Pinpoint the cell where the given text exists, returning its [X, Y] midpoint coordinate. 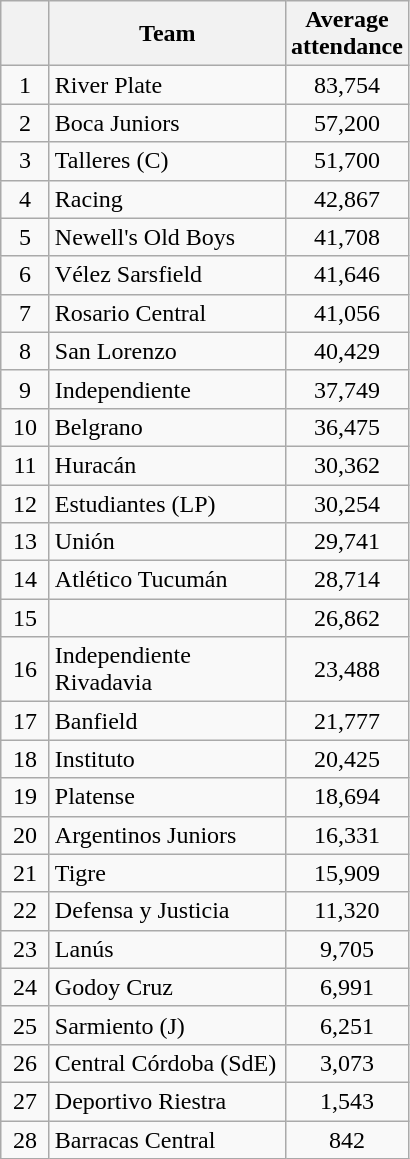
Team [167, 34]
9,705 [346, 949]
Tigre [167, 873]
23,488 [346, 670]
30,254 [346, 503]
18,694 [346, 797]
24 [26, 987]
Atlético Tucumán [167, 580]
40,429 [346, 351]
5 [26, 237]
11 [26, 465]
Vélez Sarsfield [167, 275]
17 [26, 721]
23 [26, 949]
Argentinos Juniors [167, 835]
20,425 [346, 759]
Rosario Central [167, 313]
Averageattendance [346, 34]
16 [26, 670]
Belgrano [167, 427]
6,991 [346, 987]
9 [26, 389]
29,741 [346, 542]
Godoy Cruz [167, 987]
11,320 [346, 911]
25 [26, 1025]
River Plate [167, 85]
26 [26, 1063]
4 [26, 199]
2 [26, 123]
842 [346, 1139]
7 [26, 313]
Lanús [167, 949]
Independiente Rivadavia [167, 670]
Independiente [167, 389]
15,909 [346, 873]
41,056 [346, 313]
San Lorenzo [167, 351]
Central Córdoba (SdE) [167, 1063]
Barracas Central [167, 1139]
22 [26, 911]
83,754 [346, 85]
21,777 [346, 721]
Deportivo Riestra [167, 1101]
Racing [167, 199]
10 [26, 427]
Talleres (C) [167, 161]
3 [26, 161]
26,862 [346, 618]
8 [26, 351]
Banfield [167, 721]
Boca Juniors [167, 123]
20 [26, 835]
Newell's Old Boys [167, 237]
36,475 [346, 427]
Platense [167, 797]
30,362 [346, 465]
12 [26, 503]
Estudiantes (LP) [167, 503]
1 [26, 85]
Unión [167, 542]
42,867 [346, 199]
Defensa y Justicia [167, 911]
3,073 [346, 1063]
6,251 [346, 1025]
14 [26, 580]
27 [26, 1101]
Instituto [167, 759]
16,331 [346, 835]
1,543 [346, 1101]
51,700 [346, 161]
28,714 [346, 580]
41,646 [346, 275]
6 [26, 275]
13 [26, 542]
15 [26, 618]
37,749 [346, 389]
18 [26, 759]
28 [26, 1139]
21 [26, 873]
57,200 [346, 123]
41,708 [346, 237]
19 [26, 797]
Huracán [167, 465]
Sarmiento (J) [167, 1025]
